Find where the given text appears and provide that cell's center as (X, Y) coordinate. 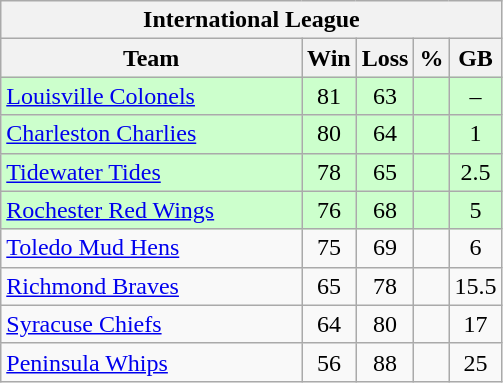
76 (330, 210)
Richmond Braves (152, 286)
68 (385, 210)
17 (476, 324)
Win (330, 58)
Charleston Charlies (152, 134)
Team (152, 58)
Syracuse Chiefs (152, 324)
International League (252, 20)
88 (385, 362)
69 (385, 248)
GB (476, 58)
2.5 (476, 172)
Louisville Colonels (152, 96)
25 (476, 362)
5 (476, 210)
% (432, 58)
15.5 (476, 286)
Peninsula Whips (152, 362)
Tidewater Tides (152, 172)
6 (476, 248)
– (476, 96)
81 (330, 96)
Loss (385, 58)
75 (330, 248)
56 (330, 362)
63 (385, 96)
Rochester Red Wings (152, 210)
Toledo Mud Hens (152, 248)
1 (476, 134)
